Output the [X, Y] coordinate of the center of the cell containing the given text.  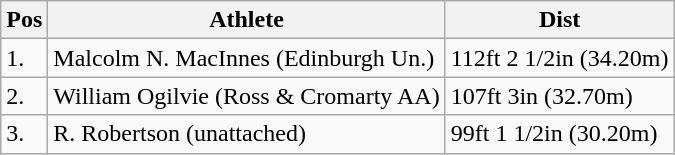
William Ogilvie (Ross & Cromarty AA) [246, 96]
Athlete [246, 20]
1. [24, 58]
R. Robertson (unattached) [246, 134]
107ft 3in (32.70m) [560, 96]
3. [24, 134]
Dist [560, 20]
Malcolm N. MacInnes (Edinburgh Un.) [246, 58]
112ft 2 1/2in (34.20m) [560, 58]
2. [24, 96]
Pos [24, 20]
99ft 1 1/2in (30.20m) [560, 134]
